For the text-containing cell, return its midpoint in (x, y) coordinate format. 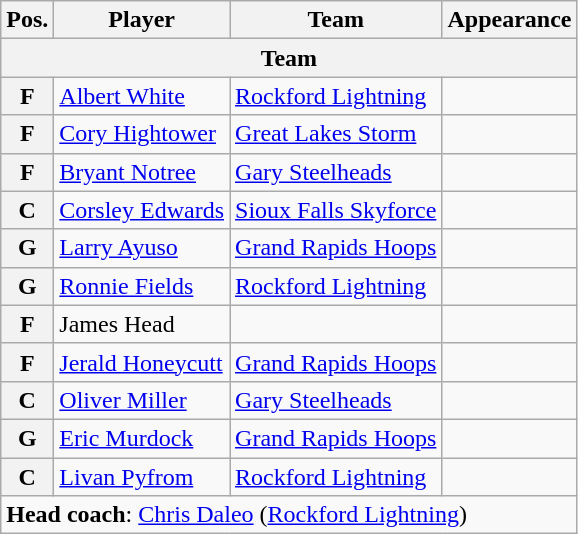
Pos. (28, 20)
James Head (142, 324)
Albert White (142, 96)
Oliver Miller (142, 400)
Head coach: Chris Daleo (Rockford Lightning) (289, 515)
Jerald Honeycutt (142, 362)
Eric Murdock (142, 438)
Ronnie Fields (142, 286)
Sioux Falls Skyforce (336, 210)
Great Lakes Storm (336, 134)
Player (142, 20)
Bryant Notree (142, 172)
Appearance (510, 20)
Larry Ayuso (142, 248)
Corsley Edwards (142, 210)
Cory Hightower (142, 134)
Livan Pyfrom (142, 477)
